Identify which cell holds the provided text, then report its (X, Y) central coordinate. 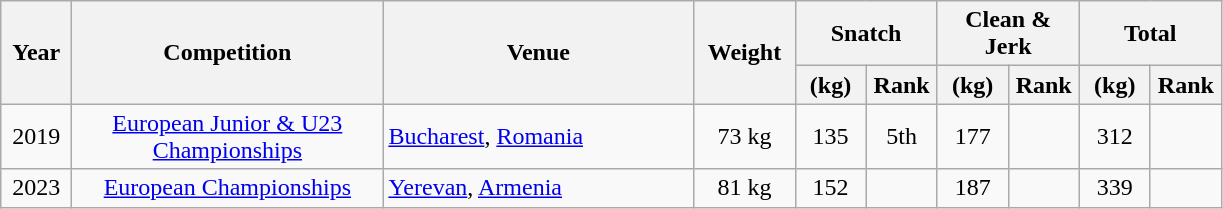
Snatch (866, 34)
152 (830, 188)
2019 (36, 136)
Year (36, 52)
Venue (538, 52)
Weight (744, 52)
2023 (36, 188)
Total (1150, 34)
339 (1114, 188)
312 (1114, 136)
Bucharest, Romania (538, 136)
European Junior & U23 Championships (228, 136)
135 (830, 136)
Clean & Jerk (1008, 34)
5th (902, 136)
187 (972, 188)
Competition (228, 52)
177 (972, 136)
European Championships (228, 188)
73 kg (744, 136)
Yerevan, Armenia (538, 188)
81 kg (744, 188)
